Search for the cell housing the specified text and yield its [X, Y] center coordinate. 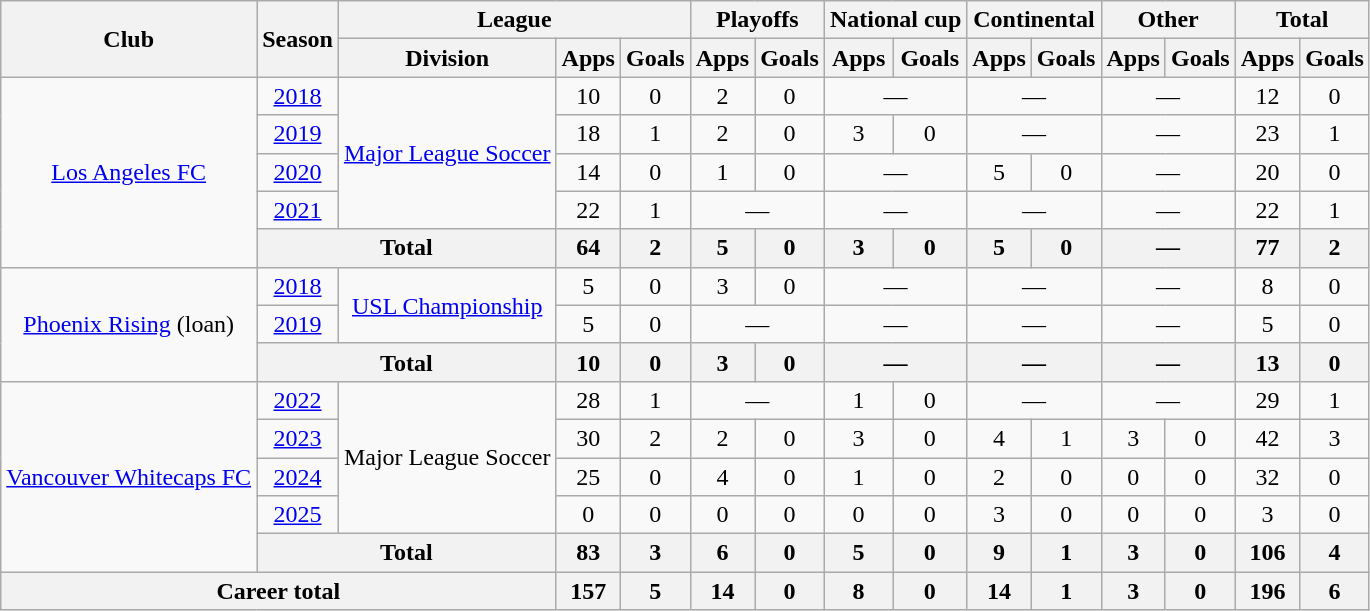
Season [298, 39]
12 [1267, 96]
2024 [298, 477]
83 [588, 553]
13 [1267, 362]
42 [1267, 438]
Club [129, 39]
Phoenix Rising (loan) [129, 324]
2025 [298, 515]
18 [588, 134]
106 [1267, 553]
2023 [298, 438]
League [514, 20]
Vancouver Whitecaps FC [129, 476]
Playoffs [757, 20]
Los Angeles FC [129, 172]
Continental [1034, 20]
25 [588, 477]
20 [1267, 172]
157 [588, 591]
2022 [298, 400]
USL Championship [447, 305]
32 [1267, 477]
23 [1267, 134]
2021 [298, 210]
Other [1168, 20]
196 [1267, 591]
64 [588, 248]
77 [1267, 248]
28 [588, 400]
National cup [895, 20]
Division [447, 58]
Career total [278, 591]
9 [999, 553]
2020 [298, 172]
30 [588, 438]
29 [1267, 400]
